Return (X, Y) of the center of cell containing provided text 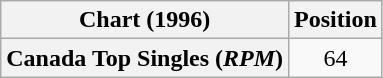
Chart (1996) (145, 20)
64 (336, 58)
Canada Top Singles (RPM) (145, 58)
Position (336, 20)
